For the text-containing cell, return its midpoint in (x, y) coordinate format. 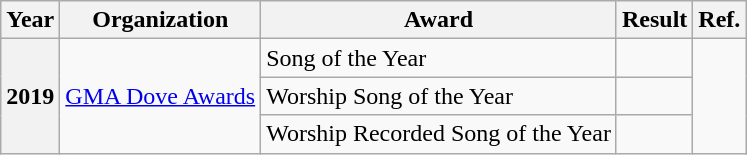
Result (654, 20)
Organization (160, 20)
Ref. (720, 20)
2019 (30, 96)
Year (30, 20)
Worship Recorded Song of the Year (439, 134)
Worship Song of the Year (439, 96)
Song of the Year (439, 58)
GMA Dove Awards (160, 96)
Award (439, 20)
